Return the [X, Y] coordinate for the center point of the cell that contains the specified text.  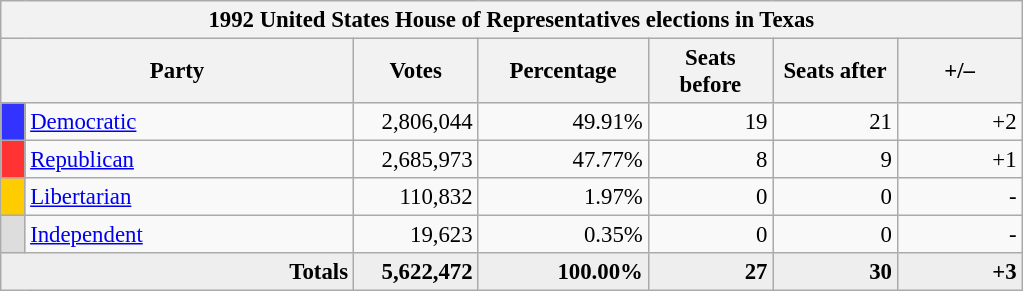
8 [710, 160]
0.35% [563, 235]
1.97% [563, 197]
+1 [960, 160]
2,806,044 [416, 122]
+2 [960, 122]
110,832 [416, 197]
2,685,973 [416, 160]
Libertarian [189, 197]
Votes [416, 72]
Republican [189, 160]
49.91% [563, 122]
Party [178, 72]
21 [836, 122]
19 [710, 122]
Seats before [710, 72]
Independent [189, 235]
Seats after [836, 72]
19,623 [416, 235]
+/– [960, 72]
Percentage [563, 72]
Democratic [189, 122]
47.77% [563, 160]
1992 United States House of Representatives elections in Texas [512, 20]
9 [836, 160]
